For the text-containing cell, return its midpoint in [x, y] coordinate format. 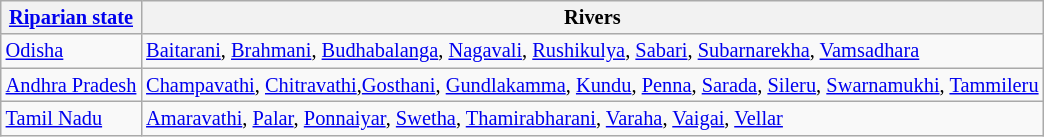
Amaravathi, Palar, Ponnaiyar, Swetha, Thamirabharani, Varaha, Vaigai, Vellar [592, 118]
Champavathi, Chitravathi,Gosthani, Gundlakamma, Kundu, Penna, Sarada, Sileru, Swarnamukhi, Tammileru [592, 85]
Rivers [592, 17]
Odisha [71, 51]
Tamil Nadu [71, 118]
Baitarani, Brahmani, Budhabalanga, Nagavali, Rushikulya, Sabari, Subarnarekha, Vamsadhara [592, 51]
Riparian state [71, 17]
Andhra Pradesh [71, 85]
